Return (x, y) of the center of cell containing provided text 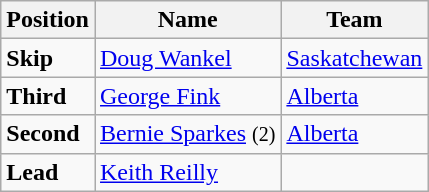
George Fink (187, 96)
Keith Reilly (187, 172)
Bernie Sparkes (2) (187, 134)
Lead (48, 172)
Skip (48, 58)
Name (187, 20)
Saskatchewan (354, 58)
Third (48, 96)
Position (48, 20)
Team (354, 20)
Doug Wankel (187, 58)
Second (48, 134)
